Capture the cell that displays the provided text and extract its (X, Y) central coordinate. 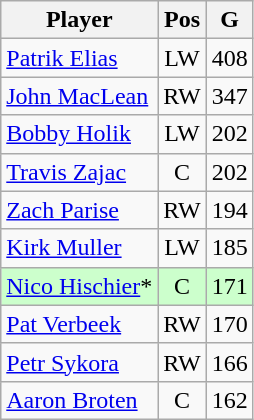
Player (80, 20)
166 (230, 362)
170 (230, 324)
Zach Parise (80, 210)
Pos (182, 20)
171 (230, 286)
347 (230, 96)
194 (230, 210)
Travis Zajac (80, 172)
Petr Sykora (80, 362)
Nico Hischier* (80, 286)
408 (230, 58)
185 (230, 248)
John MacLean (80, 96)
Kirk Muller (80, 248)
Bobby Holik (80, 134)
Aaron Broten (80, 400)
Pat Verbeek (80, 324)
162 (230, 400)
Patrik Elias (80, 58)
G (230, 20)
